For the text-containing cell, return its midpoint in (x, y) coordinate format. 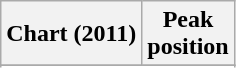
Peakposition (188, 34)
Chart (2011) (72, 34)
